Find where the given text appears and provide that cell's center as (X, Y) coordinate. 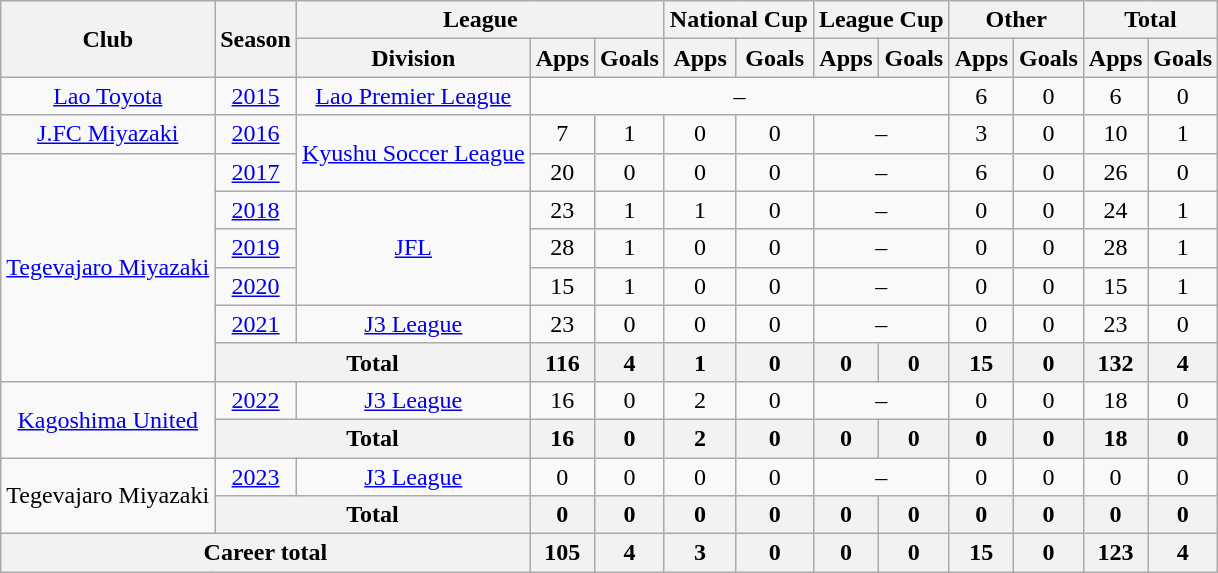
Season (256, 39)
123 (1115, 553)
2023 (256, 477)
Club (108, 39)
League Cup (881, 20)
20 (562, 172)
24 (1115, 210)
Kagoshima United (108, 419)
2021 (256, 324)
2015 (256, 96)
National Cup (738, 20)
JFL (413, 248)
2017 (256, 172)
Lao Toyota (108, 96)
10 (1115, 134)
Lao Premier League (413, 96)
132 (1115, 362)
J.FC Miyazaki (108, 134)
Career total (266, 553)
2020 (256, 286)
2016 (256, 134)
Kyushu Soccer League (413, 153)
105 (562, 553)
7 (562, 134)
League (480, 20)
116 (562, 362)
Division (413, 58)
Other (1016, 20)
2018 (256, 210)
2019 (256, 248)
26 (1115, 172)
2022 (256, 400)
